Return [x, y] of the center of cell containing provided text 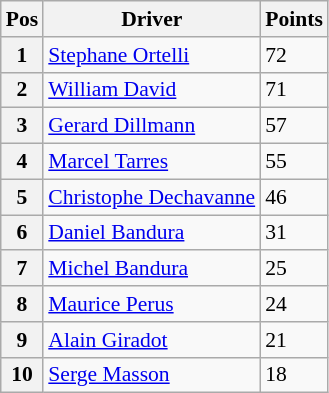
72 [294, 55]
24 [294, 304]
Christophe Dechavanne [152, 197]
1 [22, 55]
Driver [152, 19]
Gerard Dillmann [152, 126]
57 [294, 126]
William David [152, 90]
21 [294, 340]
Daniel Bandura [152, 233]
25 [294, 269]
31 [294, 233]
18 [294, 375]
6 [22, 233]
Maurice Perus [152, 304]
Marcel Tarres [152, 162]
2 [22, 90]
5 [22, 197]
3 [22, 126]
71 [294, 90]
Pos [22, 19]
4 [22, 162]
7 [22, 269]
9 [22, 340]
Michel Bandura [152, 269]
46 [294, 197]
8 [22, 304]
Points [294, 19]
Serge Masson [152, 375]
Alain Giradot [152, 340]
55 [294, 162]
Stephane Ortelli [152, 55]
10 [22, 375]
